Capture the cell that displays the provided text and extract its (X, Y) central coordinate. 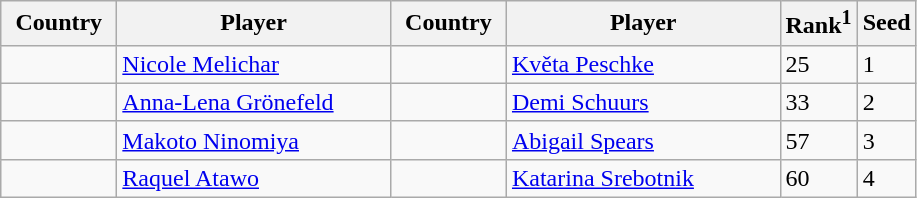
1 (886, 64)
Katarina Srebotnik (643, 178)
Raquel Atawo (254, 178)
Makoto Ninomiya (254, 140)
Seed (886, 24)
Anna-Lena Grönefeld (254, 102)
57 (818, 140)
25 (818, 64)
Rank1 (818, 24)
3 (886, 140)
2 (886, 102)
60 (818, 178)
4 (886, 178)
Demi Schuurs (643, 102)
Květa Peschke (643, 64)
33 (818, 102)
Nicole Melichar (254, 64)
Abigail Spears (643, 140)
